Extract the (X, Y) coordinate from the center of the cell holding the provided text.  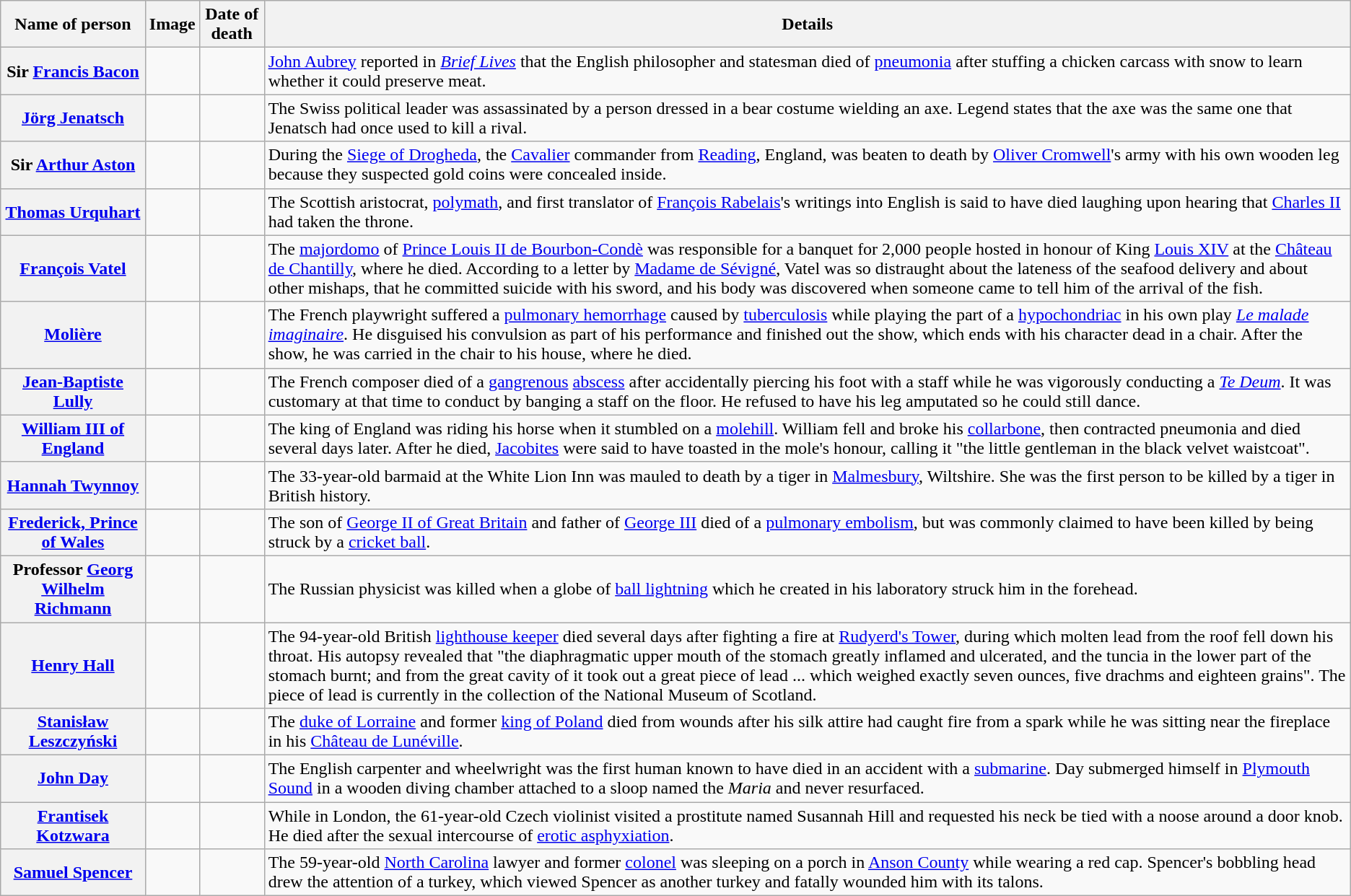
Frantisek Kotzwara (74, 825)
Frederick, Prince of Wales (74, 532)
The Russian physicist was killed when a globe of ball lightning which he created in his laboratory struck him in the forehead. (807, 589)
Jörg Jenatsch (74, 118)
Details (807, 25)
Henry Hall (74, 665)
François Vatel (74, 268)
Stanisław Leszczyński (74, 732)
Image (172, 25)
John Day (74, 779)
Molière (74, 335)
Professor Georg Wilhelm Richmann (74, 589)
Sir Arthur Aston (74, 164)
William III of England (74, 439)
Sir Francis Bacon (74, 71)
Date of death (232, 25)
Name of person (74, 25)
Jean-Baptiste Lully (74, 391)
Samuel Spencer (74, 873)
Thomas Urquhart (74, 212)
Hannah Twynnoy (74, 485)
